For the text-containing cell, return its midpoint in [X, Y] coordinate format. 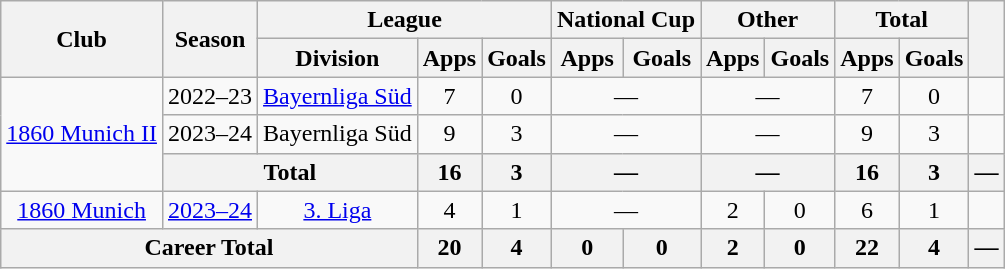
Division [338, 58]
1860 Munich II [82, 134]
3. Liga [338, 210]
League [405, 20]
Season [210, 39]
Other [768, 20]
Career Total [209, 248]
6 [867, 210]
1860 Munich [82, 210]
Club [82, 39]
22 [867, 248]
20 [449, 248]
2022–23 [210, 96]
National Cup [626, 20]
